From the cell containing the given text, extract its center point as (X, Y) coordinate. 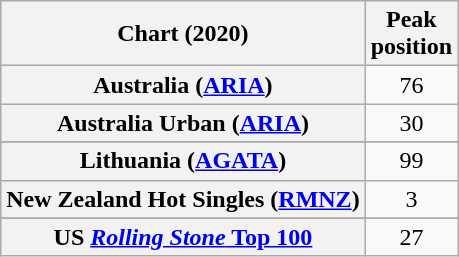
Australia (ARIA) (183, 85)
Peakposition (411, 34)
Chart (2020) (183, 34)
27 (411, 237)
99 (411, 161)
76 (411, 85)
3 (411, 199)
Australia Urban (ARIA) (183, 123)
US Rolling Stone Top 100 (183, 237)
New Zealand Hot Singles (RMNZ) (183, 199)
30 (411, 123)
Lithuania (AGATA) (183, 161)
